Output the (x, y) coordinate of the center of the cell containing the given text.  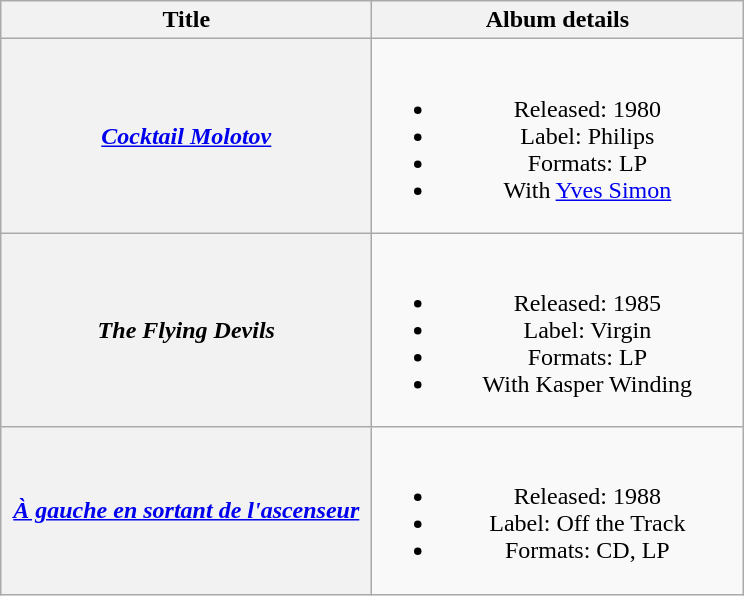
Released: 1980Label: PhilipsFormats: LPWith Yves Simon (558, 136)
À gauche en sortant de l'ascenseur (186, 510)
Released: 1985Label: VirginFormats: LPWith Kasper Winding (558, 330)
Title (186, 20)
The Flying Devils (186, 330)
Released: 1988Label: Off the TrackFormats: CD, LP (558, 510)
Cocktail Molotov (186, 136)
Album details (558, 20)
